Find where the given text appears and provide that cell's center as [X, Y] coordinate. 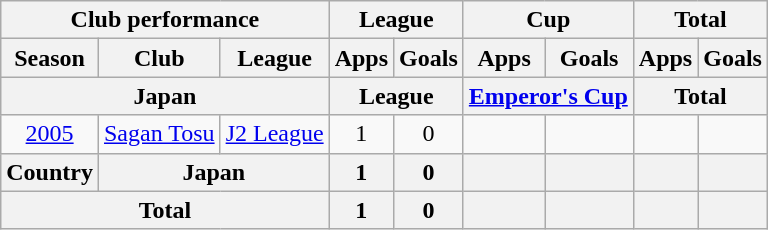
Sagan Tosu [159, 134]
Club [159, 58]
Season [50, 58]
2005 [50, 134]
Cup [548, 20]
Country [50, 172]
Emperor's Cup [548, 96]
Club performance [165, 20]
J2 League [274, 134]
